Pinpoint the cell where the given text exists, returning its (X, Y) midpoint coordinate. 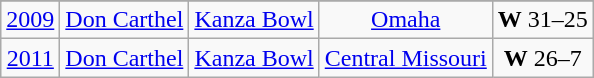
W 31–25 (542, 20)
2011 (30, 58)
2009 (30, 20)
W 26–7 (542, 58)
Omaha (406, 20)
Central Missouri (406, 58)
